Scan for the cell matching the given text and deliver its (X, Y) coordinate at center. 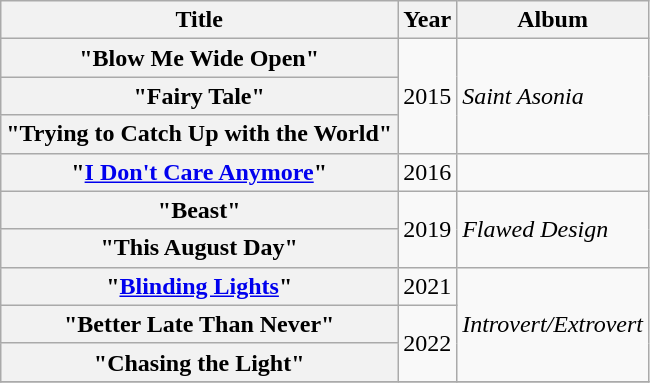
Year (428, 20)
Title (200, 20)
"Better Late Than Never" (200, 324)
"This August Day" (200, 248)
"Blow Me Wide Open" (200, 58)
Album (553, 20)
2016 (428, 172)
"I Don't Care Anymore" (200, 172)
Flawed Design (553, 229)
"Trying to Catch Up with the World" (200, 134)
Introvert/Extrovert (553, 324)
"Blinding Lights" (200, 286)
"Chasing the Light" (200, 362)
2015 (428, 96)
Saint Asonia (553, 96)
"Fairy Tale" (200, 96)
2021 (428, 286)
2019 (428, 229)
"Beast" (200, 210)
2022 (428, 343)
